For the text-containing cell, return its midpoint in (x, y) coordinate format. 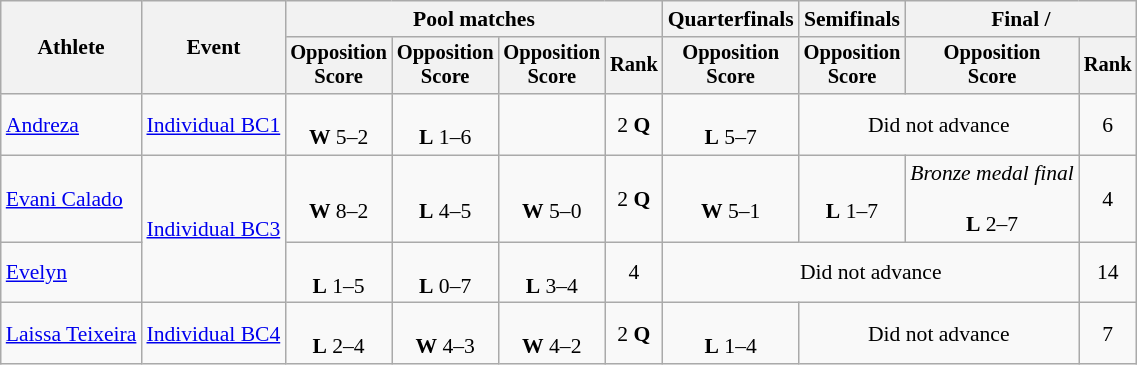
Evelyn (72, 272)
Individual BC1 (213, 124)
7 (1108, 334)
L 3–4 (552, 272)
Individual BC3 (213, 230)
L 2–4 (338, 334)
Semifinals (852, 19)
Andreza (72, 124)
Athlete (72, 48)
Event (213, 48)
L 5–7 (731, 124)
L 1–4 (731, 334)
Final / (1020, 19)
6 (1108, 124)
L 1–5 (338, 272)
W 8–2 (338, 200)
Laissa Teixeira (72, 334)
14 (1108, 272)
L 4–5 (446, 200)
Evani Calado (72, 200)
Pool matches (474, 19)
L 1–6 (446, 124)
Quarterfinals (731, 19)
W 4–3 (446, 334)
L 1–7 (852, 200)
L 0–7 (446, 272)
Individual BC4 (213, 334)
W 4–2 (552, 334)
W 5–1 (731, 200)
Bronze medal finalL 2–7 (992, 200)
W 5–0 (552, 200)
W 5–2 (338, 124)
